Output the [x, y] coordinate of the center of the cell containing the given text.  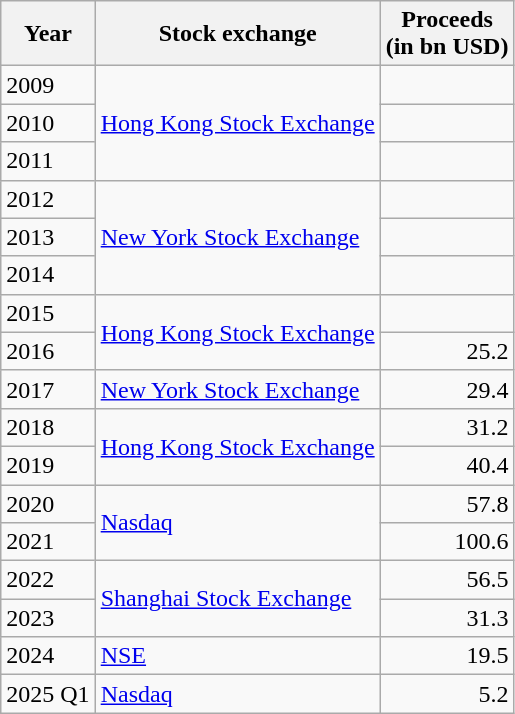
NSE [238, 656]
2015 [48, 313]
2014 [48, 275]
25.2 [447, 351]
Stock exchange [238, 34]
2016 [48, 351]
31.3 [447, 618]
2017 [48, 389]
2013 [48, 237]
2011 [48, 161]
5.2 [447, 694]
2018 [48, 427]
2019 [48, 465]
2022 [48, 580]
19.5 [447, 656]
2024 [48, 656]
2025 Q1 [48, 694]
2012 [48, 199]
29.4 [447, 389]
56.5 [447, 580]
57.8 [447, 503]
Proceeds(in bn USD) [447, 34]
2010 [48, 123]
40.4 [447, 465]
2009 [48, 85]
100.6 [447, 542]
Year [48, 34]
2023 [48, 618]
2021 [48, 542]
Shanghai Stock Exchange [238, 599]
2020 [48, 503]
31.2 [447, 427]
